Identify which cell holds the provided text, then report its [X, Y] central coordinate. 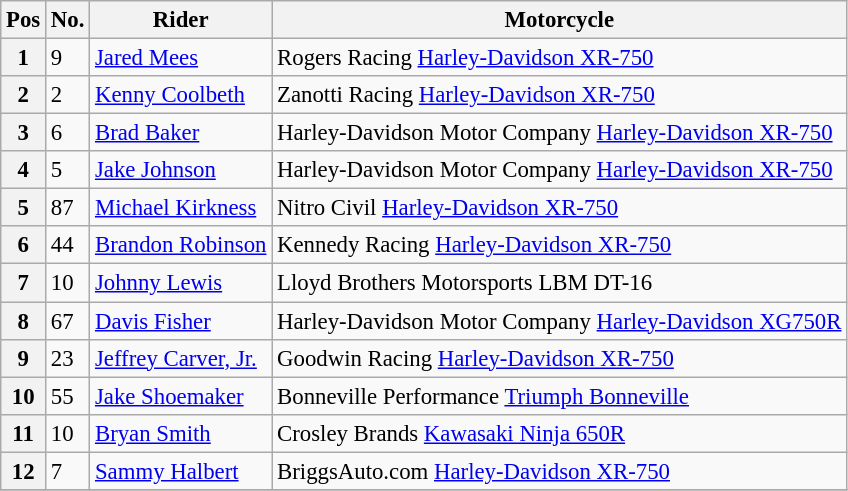
Rider [181, 20]
Jake Johnson [181, 170]
Kennedy Racing Harley-Davidson XR-750 [560, 245]
Brad Baker [181, 133]
Harley-Davidson Motor Company Harley-Davidson XG750R [560, 321]
Michael Kirkness [181, 208]
1 [24, 58]
87 [68, 208]
No. [68, 20]
23 [68, 358]
11 [24, 433]
67 [68, 321]
Lloyd Brothers Motorsports LBM DT-16 [560, 283]
Kenny Coolbeth [181, 95]
Davis Fisher [181, 321]
Goodwin Racing Harley-Davidson XR-750 [560, 358]
44 [68, 245]
Jeffrey Carver, Jr. [181, 358]
55 [68, 396]
Jared Mees [181, 58]
Motorcycle [560, 20]
Nitro Civil Harley-Davidson XR-750 [560, 208]
Pos [24, 20]
Rogers Racing Harley-Davidson XR-750 [560, 58]
3 [24, 133]
BriggsAuto.com Harley-Davidson XR-750 [560, 471]
Jake Shoemaker [181, 396]
12 [24, 471]
Brandon Robinson [181, 245]
Johnny Lewis [181, 283]
4 [24, 170]
Sammy Halbert [181, 471]
Bonneville Performance Triumph Bonneville [560, 396]
Crosley Brands Kawasaki Ninja 650R [560, 433]
Bryan Smith [181, 433]
Zanotti Racing Harley-Davidson XR-750 [560, 95]
8 [24, 321]
